Identify which cell holds the provided text, then report its (x, y) central coordinate. 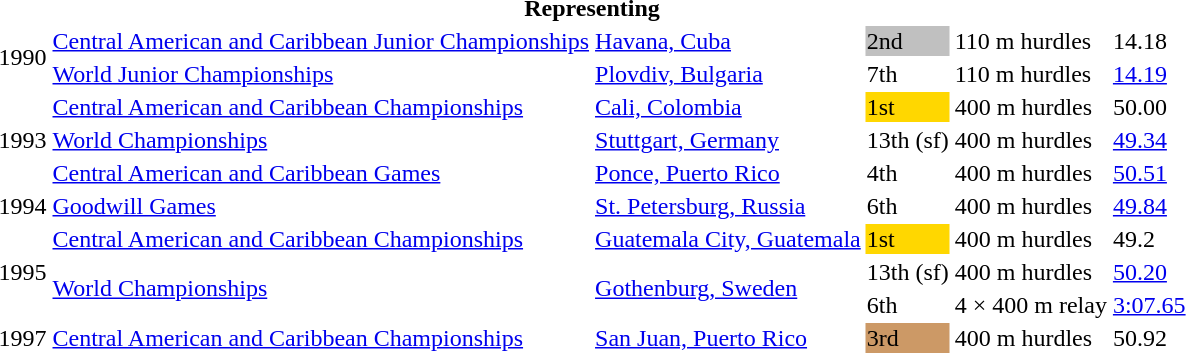
Central American and Caribbean Junior Championships (321, 41)
4 × 400 m relay (1030, 305)
Central American and Caribbean Games (321, 173)
3rd (908, 338)
Plovdiv, Bulgaria (728, 74)
San Juan, Puerto Rico (728, 338)
Ponce, Puerto Rico (728, 173)
4th (908, 173)
7th (908, 74)
Goodwill Games (321, 206)
Cali, Colombia (728, 107)
St. Petersburg, Russia (728, 206)
Guatemala City, Guatemala (728, 239)
Havana, Cuba (728, 41)
Stuttgart, Germany (728, 140)
World Junior Championships (321, 74)
2nd (908, 41)
Gothenburg, Sweden (728, 288)
